Determine the (x, y) coordinate at the center of the cell enclosing the given text.  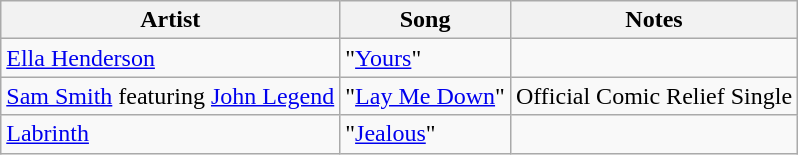
"Lay Me Down" (426, 96)
Sam Smith featuring John Legend (170, 96)
Song (426, 20)
"Jealous" (426, 134)
Notes (654, 20)
Official Comic Relief Single (654, 96)
Artist (170, 20)
Labrinth (170, 134)
Ella Henderson (170, 58)
"Yours" (426, 58)
